Provide the (x, y) coordinate of the cell's center where the given text is located.  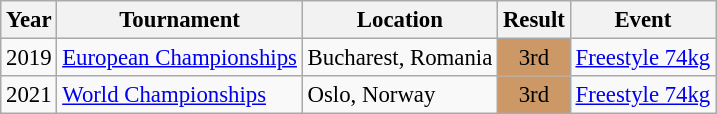
World Championships (180, 95)
Bucharest, Romania (400, 58)
Event (642, 20)
European Championships (180, 58)
Location (400, 20)
2021 (29, 95)
Tournament (180, 20)
2019 (29, 58)
Result (534, 20)
Oslo, Norway (400, 95)
Year (29, 20)
